Output the (x, y) coordinate of the center of the cell containing the given text.  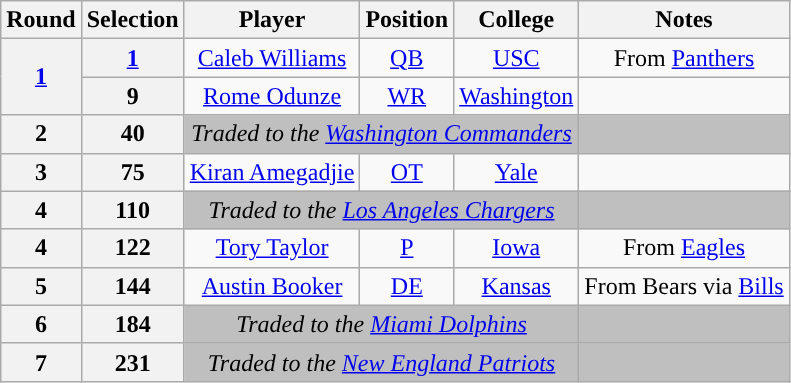
WR (407, 96)
Position (407, 20)
3 (41, 172)
P (407, 248)
From Panthers (684, 58)
2 (41, 134)
Notes (684, 20)
Iowa (516, 248)
Austin Booker (272, 286)
OT (407, 172)
DE (407, 286)
Washington (516, 96)
5 (41, 286)
Selection (132, 20)
7 (41, 362)
75 (132, 172)
122 (132, 248)
USC (516, 58)
Kansas (516, 286)
College (516, 20)
Traded to the Los Angeles Chargers (382, 210)
40 (132, 134)
Traded to the Washington Commanders (382, 134)
110 (132, 210)
Kiran Amegadjie (272, 172)
Traded to the Miami Dolphins (382, 324)
Traded to the New England Patriots (382, 362)
Caleb Williams (272, 58)
Tory Taylor (272, 248)
Round (41, 20)
Yale (516, 172)
Rome Odunze (272, 96)
6 (41, 324)
Player (272, 20)
9 (132, 96)
From Eagles (684, 248)
184 (132, 324)
QB (407, 58)
231 (132, 362)
From Bears via Bills (684, 286)
144 (132, 286)
